Scan for the cell matching the given text and deliver its (X, Y) coordinate at center. 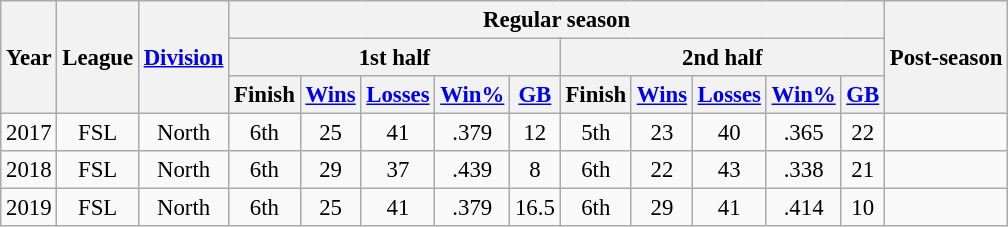
2018 (29, 170)
12 (535, 133)
.414 (804, 208)
16.5 (535, 208)
10 (863, 208)
.338 (804, 170)
40 (729, 133)
.439 (472, 170)
League (98, 58)
2017 (29, 133)
43 (729, 170)
21 (863, 170)
.365 (804, 133)
2019 (29, 208)
Division (183, 58)
2nd half (722, 58)
8 (535, 170)
23 (662, 133)
Year (29, 58)
1st half (394, 58)
Regular season (557, 20)
37 (398, 170)
Post-season (946, 58)
5th (596, 133)
